For the text-containing cell, return its midpoint in [X, Y] coordinate format. 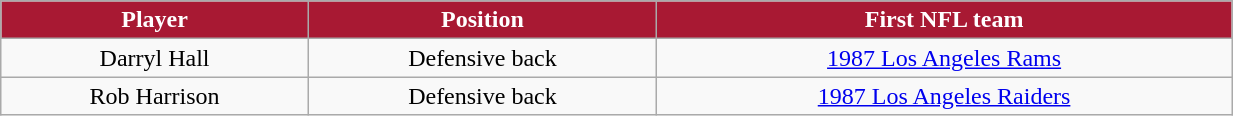
Rob Harrison [155, 96]
Position [482, 20]
First NFL team [944, 20]
Darryl Hall [155, 58]
Player [155, 20]
1987 Los Angeles Rams [944, 58]
1987 Los Angeles Raiders [944, 96]
